Capture the cell that displays the provided text and extract its [X, Y] central coordinate. 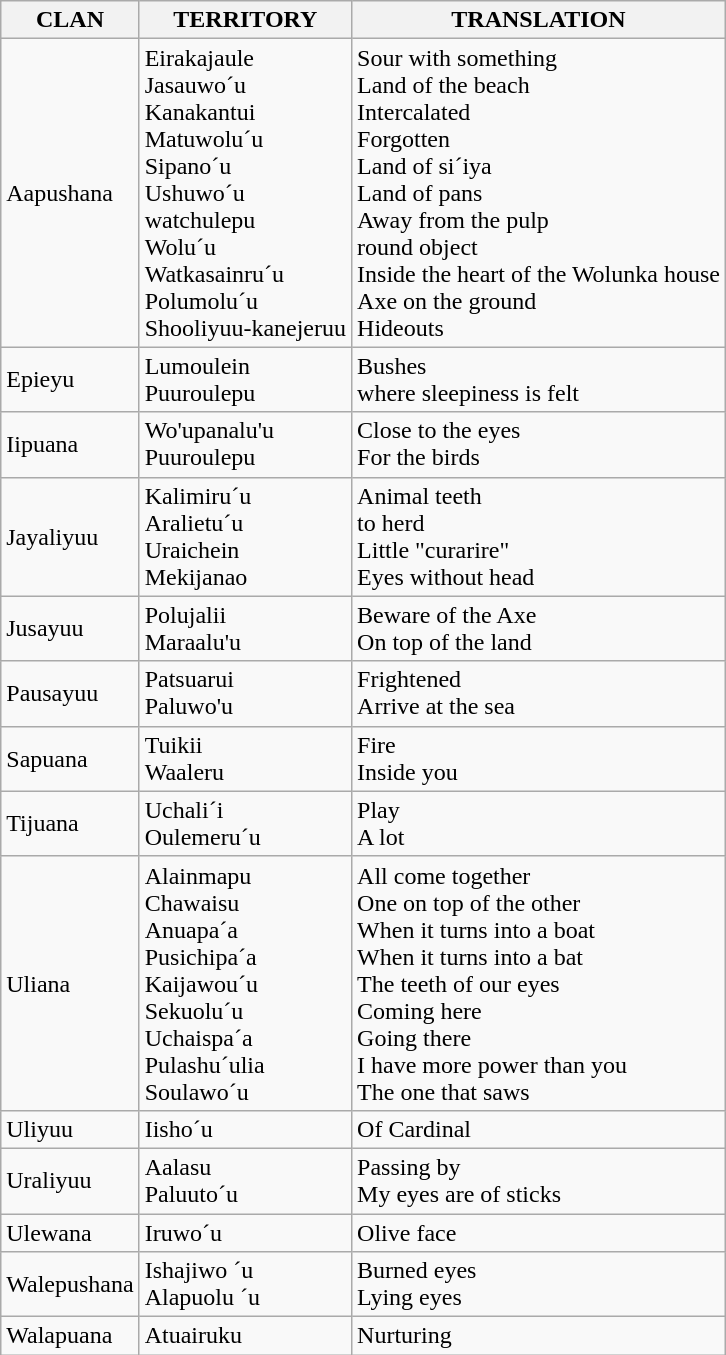
Jayaliyuu [70, 536]
Fire Inside you [539, 758]
TERRITORY [245, 20]
Polujalii Maraalu'u [245, 628]
Bushes where sleepiness is felt [539, 380]
Burned eyes Lying eyes [539, 1284]
Passing by My eyes are of sticks [539, 1180]
Uliana [70, 983]
Epieyu [70, 380]
Iipuana [70, 444]
Close to the eyes For the birds [539, 444]
Jusayuu [70, 628]
Pausayuu [70, 694]
Frightened Arrive at the sea [539, 694]
CLAN [70, 20]
TRANSLATION [539, 20]
Aalasu Paluuto´u [245, 1180]
Uchali´i Oulemeru´u [245, 824]
Beware of the Axe On top of the land [539, 628]
Kalimiru´u Aralietu´u Uraichein Mekijanao [245, 536]
Lumoulein Puuroulepu [245, 380]
Walepushana [70, 1284]
Tijuana [70, 824]
Ulewana [70, 1233]
Tuikii Waaleru [245, 758]
Animal teeth to herd Little "curarire" Eyes without head [539, 536]
Iisho´u [245, 1129]
Ishajiwo ´u Alapuolu ´u [245, 1284]
Iruwo´u [245, 1233]
Wo'upanalu'u Puuroulepu [245, 444]
Uliyuu [70, 1129]
Walapuana [70, 1336]
Sapuana [70, 758]
Uraliyuu [70, 1180]
Eirakajaule Jasauwo´u Kanakantui Matuwolu´u Sipano´u Ushuwo´u watchulepu Wolu´u Watkasainru´u Polumolu´u Shooliyuu-kanejeruu [245, 193]
Patsuarui Paluwo'u [245, 694]
Olive face [539, 1233]
Alainmapu Chawaisu Anuapa´a Pusichipa´a Kaijawou´u Sekuolu´u Uchaispa´a Pulashu´ulia Soulawo´u [245, 983]
Play A lot [539, 824]
Nurturing [539, 1336]
Aapushana [70, 193]
Of Cardinal [539, 1129]
Atuairuku [245, 1336]
